Find where the given text appears and provide that cell's center as (X, Y) coordinate. 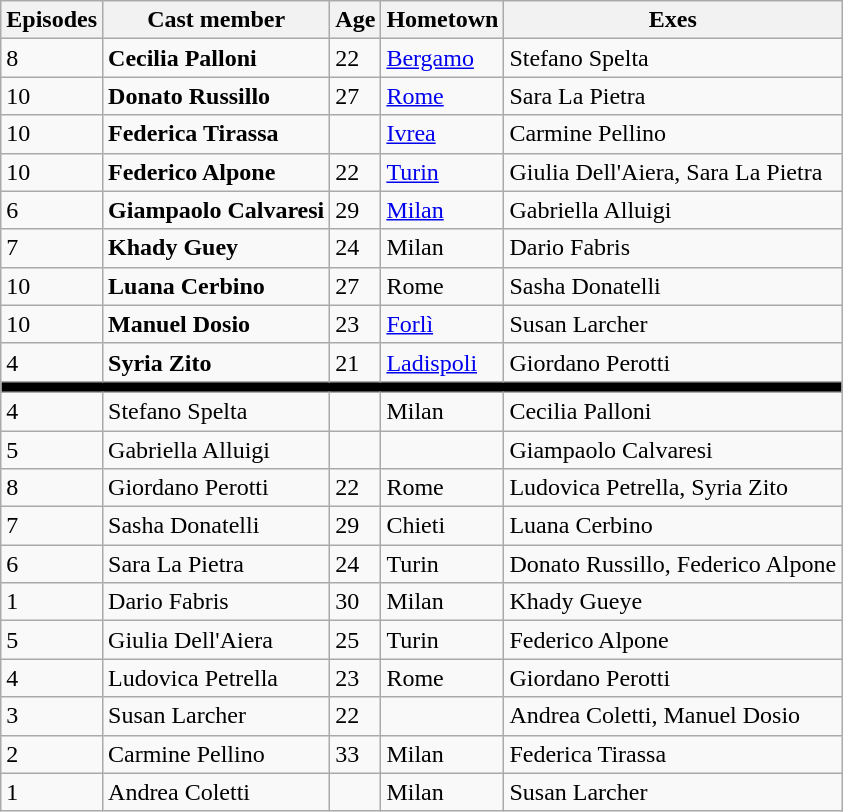
Exes (673, 20)
Bergamo (442, 58)
Ludovica Petrella (216, 678)
Forlì (442, 324)
21 (356, 362)
25 (356, 640)
Ladispoli (442, 362)
Syria Zito (216, 362)
3 (52, 716)
Age (356, 20)
33 (356, 754)
Hometown (442, 20)
Giulia Dell'Aiera, Sara La Pietra (673, 172)
Andrea Coletti (216, 792)
Ludovica Petrella, Syria Zito (673, 488)
Ivrea (442, 134)
Cast member (216, 20)
30 (356, 602)
Episodes (52, 20)
Donato Russillo (216, 96)
Chieti (442, 526)
Giulia Dell'Aiera (216, 640)
Andrea Coletti, Manuel Dosio (673, 716)
Donato Russillo, Federico Alpone (673, 564)
Khady Gueye (673, 602)
Manuel Dosio (216, 324)
2 (52, 754)
Khady Guey (216, 248)
